Extract the [X, Y] coordinate from the center of the cell holding the provided text.  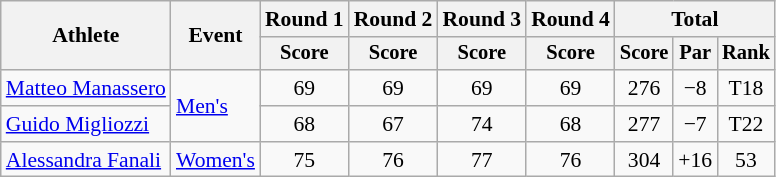
Rank [746, 54]
Round 4 [570, 19]
74 [482, 124]
Round 3 [482, 19]
Par [695, 54]
276 [644, 88]
−8 [695, 88]
277 [644, 124]
−7 [695, 124]
Matteo Manassero [86, 88]
Athlete [86, 36]
67 [394, 124]
Event [216, 36]
T18 [746, 88]
T22 [746, 124]
Round 1 [304, 19]
Round 2 [394, 19]
Guido Migliozzi [86, 124]
Total [695, 19]
Men's [216, 106]
